Locate the cell with the specified text and output its (X, Y) center coordinate. 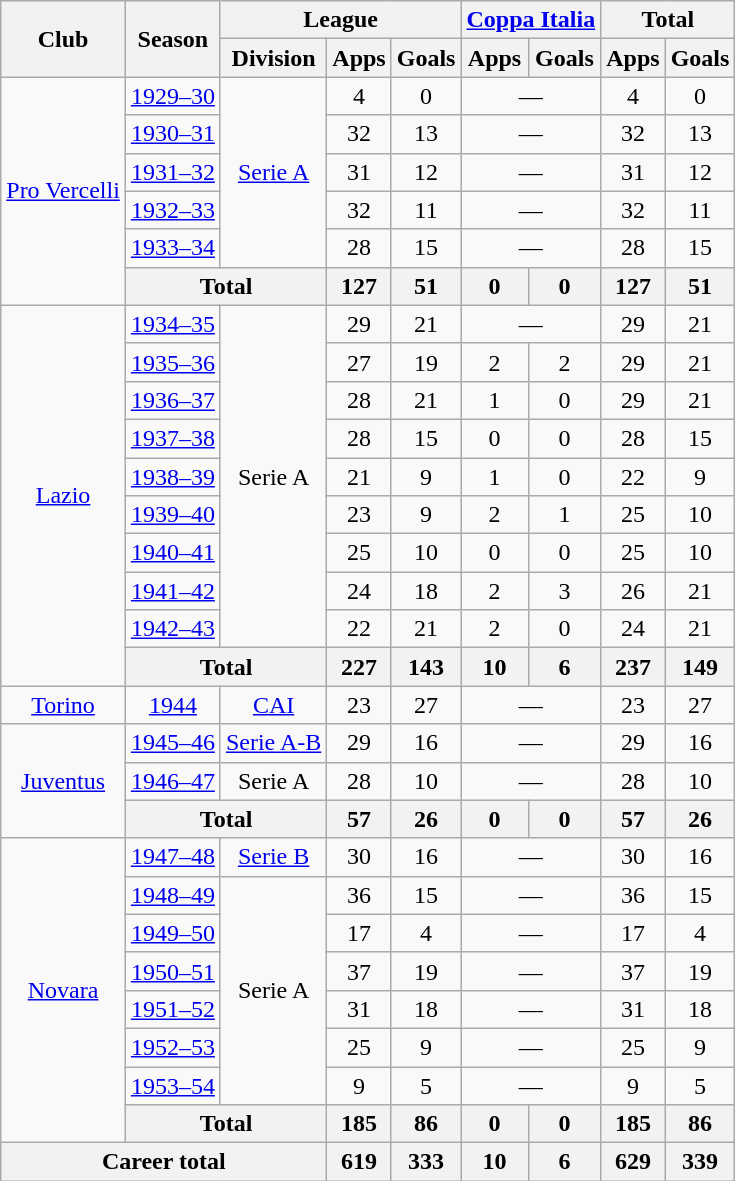
1929–30 (172, 96)
Club (64, 39)
237 (633, 667)
1947–48 (172, 857)
1936–37 (172, 400)
Pro Vercelli (64, 191)
1935–36 (172, 362)
1949–50 (172, 933)
629 (633, 1162)
339 (700, 1162)
Serie B (273, 857)
1952–53 (172, 1047)
Lazio (64, 496)
1951–52 (172, 1009)
Coppa Italia (531, 20)
1953–54 (172, 1085)
1946–47 (172, 781)
1941–42 (172, 591)
619 (359, 1162)
1934–35 (172, 324)
149 (700, 667)
1937–38 (172, 438)
Novara (64, 990)
Career total (164, 1162)
Juventus (64, 781)
1945–46 (172, 743)
333 (426, 1162)
3 (564, 591)
1933–34 (172, 248)
CAI (273, 705)
1930–31 (172, 134)
1931–32 (172, 172)
1940–41 (172, 553)
143 (426, 667)
1948–49 (172, 895)
1944 (172, 705)
1932–33 (172, 210)
1939–40 (172, 515)
Division (273, 58)
Season (172, 39)
227 (359, 667)
League (340, 20)
Torino (64, 705)
1950–51 (172, 971)
Serie A-B (273, 743)
1938–39 (172, 477)
1942–43 (172, 629)
